Return (X, Y) of the center of cell containing provided text 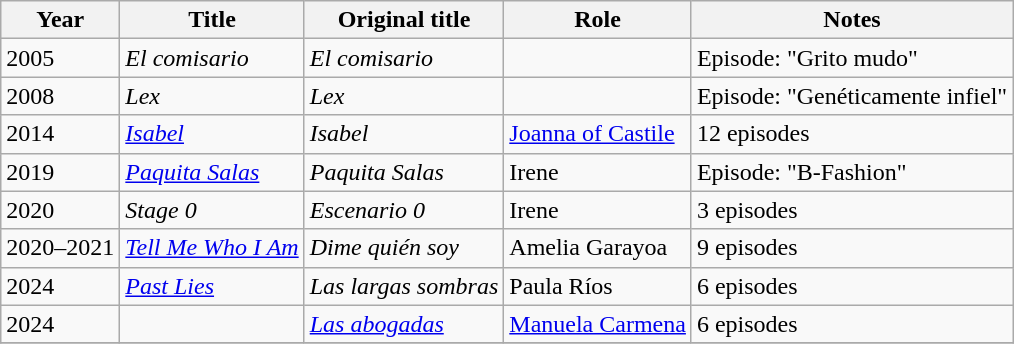
2008 (60, 96)
Year (60, 20)
12 episodes (852, 134)
Paula Ríos (598, 286)
3 episodes (852, 210)
2014 (60, 134)
Joanna of Castile (598, 134)
Las largas sombras (404, 286)
2020–2021 (60, 248)
Escenario 0 (404, 210)
Title (212, 20)
Past Lies (212, 286)
2020 (60, 210)
Amelia Garayoa (598, 248)
Episode: "B-Fashion" (852, 172)
9 episodes (852, 248)
2019 (60, 172)
Las abogadas (404, 324)
Tell Me Who I Am (212, 248)
2005 (60, 58)
Role (598, 20)
Notes (852, 20)
Stage 0 (212, 210)
Manuela Carmena (598, 324)
Episode: "Grito mudo" (852, 58)
Episode: "Genéticamente infiel" (852, 96)
Dime quién soy (404, 248)
Original title (404, 20)
